Output the (X, Y) coordinate of the center of the cell containing the given text.  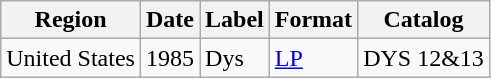
Label (235, 20)
Catalog (424, 20)
DYS 12&13 (424, 58)
LP (313, 58)
Region (71, 20)
1985 (170, 58)
Dys (235, 58)
United States (71, 58)
Date (170, 20)
Format (313, 20)
